From the cell containing the given text, extract its center point as [x, y] coordinate. 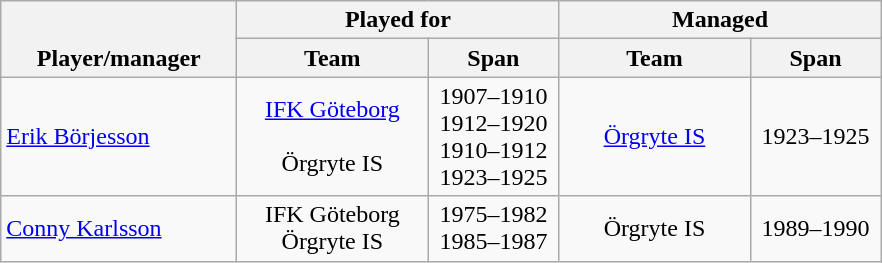
Player/manager [119, 39]
Erik Börjesson [119, 136]
1923–1925 [816, 136]
1907–19101912–19201910–19121923–1925 [494, 136]
Conny Karlsson [119, 228]
Managed [720, 20]
1989–1990 [816, 228]
1975–19821985–1987 [494, 228]
Played for [398, 20]
